Search for the cell housing the specified text and yield its (X, Y) center coordinate. 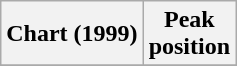
Peakposition (189, 34)
Chart (1999) (72, 34)
